Output the [X, Y] coordinate of the center of the cell containing the given text.  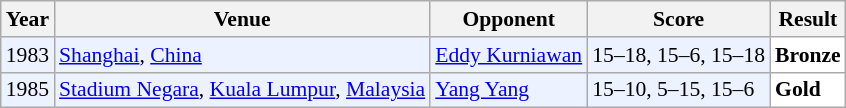
15–10, 5–15, 15–6 [678, 90]
1985 [28, 90]
Gold [808, 90]
Venue [242, 19]
Opponent [508, 19]
Score [678, 19]
Shanghai, China [242, 55]
Bronze [808, 55]
15–18, 15–6, 15–18 [678, 55]
Eddy Kurniawan [508, 55]
1983 [28, 55]
Yang Yang [508, 90]
Year [28, 19]
Result [808, 19]
Stadium Negara, Kuala Lumpur, Malaysia [242, 90]
